Provide the (x, y) coordinate of the cell's center where the given text is located.  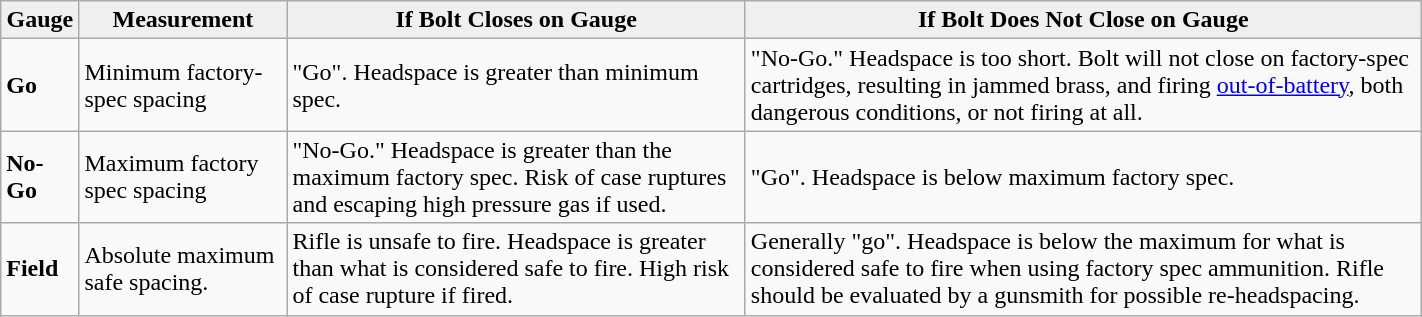
Measurement (183, 20)
Field (40, 269)
"No-Go." Headspace is greater than the maximum factory spec. Risk of case ruptures and escaping high pressure gas if used. (516, 177)
If Bolt Closes on Gauge (516, 20)
"Go". Headspace is below maximum factory spec. (1083, 177)
Maximum factory spec spacing (183, 177)
If Bolt Does Not Close on Gauge (1083, 20)
Minimum factory-spec spacing (183, 85)
No-Go (40, 177)
Gauge (40, 20)
Rifle is unsafe to fire. Headspace is greater than what is considered safe to fire. High risk of case rupture if fired. (516, 269)
Absolute maximum safe spacing. (183, 269)
"Go". Headspace is greater than minimum spec. (516, 85)
Go (40, 85)
